Scan for the cell matching the given text and deliver its [X, Y] coordinate at center. 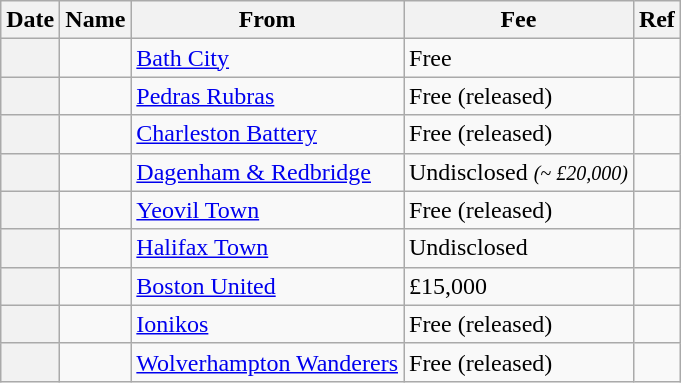
From [268, 20]
£15,000 [519, 286]
Bath City [268, 58]
Yeovil Town [268, 210]
Ionikos [268, 324]
Name [96, 20]
Fee [519, 20]
Undisclosed (~ £20,000) [519, 172]
Undisclosed [519, 248]
Dagenham & Redbridge [268, 172]
Boston United [268, 286]
Wolverhampton Wanderers [268, 362]
Pedras Rubras [268, 96]
Halifax Town [268, 248]
Date [30, 20]
Free [519, 58]
Charleston Battery [268, 134]
Ref [656, 20]
